Scan for the cell matching the given text and deliver its (x, y) coordinate at center. 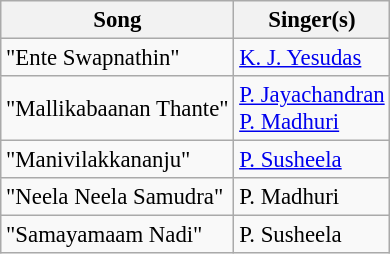
"Mallikabaanan Thante" (118, 108)
"Manivilakkananju" (118, 160)
P. Madhuri (312, 197)
P. JayachandranP. Madhuri (312, 108)
"Neela Neela Samudra" (118, 197)
"Ente Swapnathin" (118, 58)
"Samayamaam Nadi" (118, 235)
K. J. Yesudas (312, 58)
Song (118, 20)
Singer(s) (312, 20)
